Return [X, Y] of the center of cell containing provided text 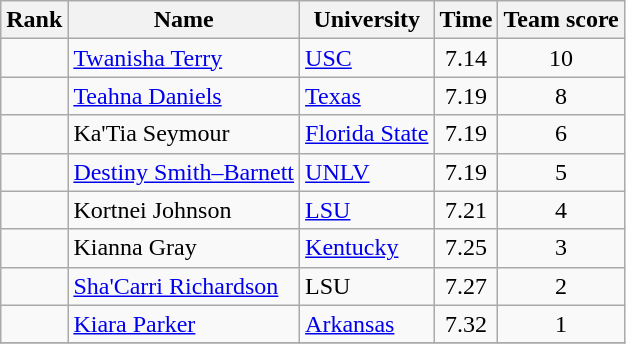
3 [561, 248]
Ka'Tia Seymour [184, 134]
Kortnei Johnson [184, 210]
Time [466, 20]
8 [561, 96]
7.25 [466, 248]
5 [561, 172]
University [367, 20]
2 [561, 286]
7.21 [466, 210]
Rank [34, 20]
Name [184, 20]
Sha'Carri Richardson [184, 286]
Teahna Daniels [184, 96]
Team score [561, 20]
7.14 [466, 58]
7.32 [466, 324]
Florida State [367, 134]
Arkansas [367, 324]
Kianna Gray [184, 248]
4 [561, 210]
Texas [367, 96]
1 [561, 324]
UNLV [367, 172]
Kiara Parker [184, 324]
7.27 [466, 286]
Destiny Smith–Barnett [184, 172]
Kentucky [367, 248]
10 [561, 58]
Twanisha Terry [184, 58]
USC [367, 58]
6 [561, 134]
